Extract the [X, Y] coordinate from the center of the cell holding the provided text.  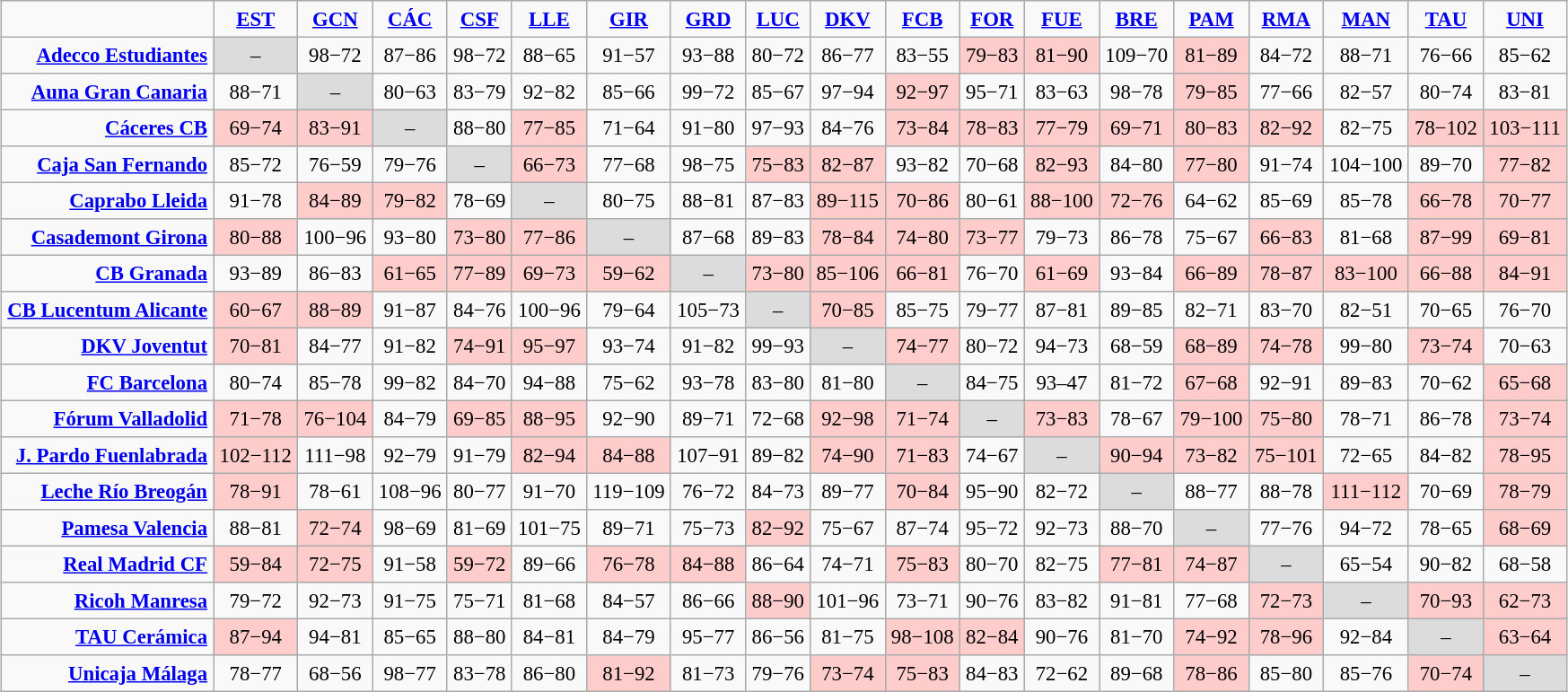
71−83 [923, 455]
Real Madrid CF [108, 564]
Casademont Girona [108, 237]
63−64 [1526, 636]
92−90 [629, 418]
77−66 [1285, 92]
91−81 [1136, 600]
70−86 [923, 200]
82−93 [1061, 164]
70−68 [992, 164]
83−82 [1061, 600]
111−98 [336, 455]
80−83 [1212, 127]
82−94 [549, 455]
86−83 [336, 273]
79−64 [629, 310]
70−81 [256, 346]
91−87 [409, 310]
73−84 [923, 127]
74−90 [847, 455]
99−72 [707, 92]
85−66 [629, 92]
66−73 [549, 164]
70−69 [1445, 491]
DKV Joventut [108, 346]
82−72 [1061, 491]
93−89 [256, 273]
82−87 [847, 164]
DKV [847, 19]
74−87 [1212, 564]
95−97 [549, 346]
97−93 [778, 127]
74−77 [923, 346]
78−102 [1445, 127]
Caprabo Lleida [108, 200]
85−76 [1366, 673]
68−89 [1212, 346]
101−75 [549, 528]
86−66 [707, 600]
94−88 [549, 382]
93−88 [707, 55]
78−65 [1445, 528]
78−67 [1136, 418]
87−86 [409, 55]
94−81 [336, 636]
67−68 [1212, 382]
85−67 [778, 92]
78−61 [336, 491]
84−82 [1445, 455]
66−78 [1445, 200]
79−77 [992, 310]
108−96 [409, 491]
93−74 [629, 346]
FUE [1061, 19]
91−75 [409, 600]
111−112 [1366, 491]
98−69 [409, 528]
72−74 [336, 528]
91−78 [256, 200]
GIR [629, 19]
84−81 [549, 636]
61−69 [1061, 273]
TAU Cerámica [108, 636]
95−90 [992, 491]
92−79 [409, 455]
87−74 [923, 528]
RMA [1285, 19]
84−83 [992, 673]
87−83 [778, 200]
81−69 [479, 528]
77−85 [549, 127]
69−73 [549, 273]
71−64 [629, 127]
TAU [1445, 19]
UNI [1526, 19]
CSF [479, 19]
GRD [707, 19]
81−80 [847, 382]
87−99 [1445, 237]
88−65 [549, 55]
85−69 [1285, 200]
73−71 [923, 600]
64−62 [1212, 200]
Pamesa Valencia [108, 528]
92−91 [1285, 382]
70−62 [1445, 382]
93–47 [1061, 382]
68−58 [1526, 564]
90−94 [1136, 455]
103−111 [1526, 127]
LLE [549, 19]
77−86 [549, 237]
99−93 [778, 346]
86−77 [847, 55]
88−78 [1285, 491]
70−85 [847, 310]
88−90 [778, 600]
94−72 [1366, 528]
85−72 [256, 164]
MAN [1366, 19]
85−62 [1526, 55]
81−90 [1061, 55]
98−108 [923, 636]
76−66 [1445, 55]
84−77 [336, 346]
92−82 [549, 92]
99−82 [409, 382]
77−89 [479, 273]
84−89 [336, 200]
70−77 [1526, 200]
105−73 [707, 310]
68−59 [1136, 346]
80−77 [479, 491]
83−91 [336, 127]
Caja San Fernando [108, 164]
80−63 [409, 92]
88−89 [336, 310]
74−91 [479, 346]
89−66 [549, 564]
82−71 [1212, 310]
70−93 [1445, 600]
73−82 [1212, 455]
95−77 [707, 636]
70−65 [1445, 310]
84−72 [1285, 55]
88−95 [549, 418]
73−83 [1061, 418]
92−98 [847, 418]
89−70 [1445, 164]
81−73 [707, 673]
79−72 [256, 600]
66−83 [1285, 237]
59−84 [256, 564]
77−81 [1136, 564]
88−100 [1061, 200]
84−80 [1136, 164]
78−91 [256, 491]
107−91 [707, 455]
81−70 [1136, 636]
84−57 [629, 600]
81−75 [847, 636]
70−63 [1526, 346]
69−71 [1136, 127]
75−62 [629, 382]
98−77 [409, 673]
69−85 [479, 418]
68−56 [336, 673]
94−73 [1061, 346]
84−73 [778, 491]
Auna Gran Canaria [108, 92]
109−70 [1136, 55]
81−92 [629, 673]
76−104 [336, 418]
EST [256, 19]
FC Barcelona [108, 382]
59−62 [629, 273]
78−84 [847, 237]
Cáceres CB [108, 127]
86−80 [549, 673]
74−80 [923, 237]
GCN [336, 19]
81−72 [1136, 382]
86−56 [778, 636]
84−91 [1526, 273]
82−57 [1366, 92]
CB Lucentum Alicante [108, 310]
73−77 [992, 237]
99−80 [1366, 346]
101−96 [847, 600]
87−68 [707, 237]
87−94 [256, 636]
81−89 [1212, 55]
71−78 [256, 418]
98−78 [1136, 92]
89−68 [1136, 673]
89−115 [847, 200]
83−63 [1061, 92]
70−74 [1445, 673]
88−70 [1136, 528]
65−54 [1366, 564]
93−82 [923, 164]
66−89 [1212, 273]
92−97 [923, 92]
82−84 [992, 636]
75−73 [707, 528]
83−100 [1366, 273]
91−58 [409, 564]
79−85 [1212, 92]
93−78 [707, 382]
PAM [1212, 19]
CB Granada [108, 273]
82−51 [1366, 310]
85−65 [409, 636]
78−71 [1366, 418]
69−81 [1526, 237]
59−72 [479, 564]
95−72 [992, 528]
Leche Río Breogán [108, 491]
72−76 [1136, 200]
74−71 [847, 564]
89−85 [1136, 310]
79−100 [1212, 418]
Adecco Estudiantes [108, 55]
85−75 [923, 310]
91−74 [1285, 164]
79−83 [992, 55]
60−67 [256, 310]
77−76 [1285, 528]
75−71 [479, 600]
89−77 [847, 491]
76−59 [336, 164]
88−77 [1212, 491]
76−72 [707, 491]
Fórum Valladolid [108, 418]
CÁC [409, 19]
Ricoh Manresa [108, 600]
102−112 [256, 455]
104−100 [1366, 164]
66−88 [1445, 273]
79−82 [409, 200]
75−101 [1285, 455]
92−84 [1366, 636]
80−61 [992, 200]
77−80 [1212, 164]
78−77 [256, 673]
72−73 [1285, 600]
78−83 [992, 127]
74−92 [1212, 636]
85−80 [1285, 673]
LUC [778, 19]
80−70 [992, 564]
FOR [992, 19]
77−79 [1061, 127]
91−79 [479, 455]
93−80 [409, 237]
72−68 [778, 418]
74−67 [992, 455]
78−87 [1285, 273]
68−69 [1526, 528]
83−80 [778, 382]
76−78 [629, 564]
93−84 [1136, 273]
83−55 [923, 55]
78−79 [1526, 491]
78−96 [1285, 636]
72−62 [1061, 673]
85−106 [847, 273]
78−69 [479, 200]
89−82 [778, 455]
J. Pardo Fuenlabrada [108, 455]
98−75 [707, 164]
95−71 [992, 92]
80−88 [256, 237]
77−82 [1526, 164]
72−65 [1366, 455]
BRE [1136, 19]
91−57 [629, 55]
78−95 [1526, 455]
70−84 [923, 491]
90−82 [1445, 564]
78−86 [1212, 673]
83−70 [1285, 310]
80−75 [629, 200]
75−80 [1285, 418]
91−80 [707, 127]
87−81 [1061, 310]
86−64 [778, 564]
84−75 [992, 382]
Unicaja Málaga [108, 673]
119−109 [629, 491]
83−79 [479, 92]
83−81 [1526, 92]
FCB [923, 19]
61−65 [409, 273]
69−74 [256, 127]
71−74 [923, 418]
84−70 [479, 382]
91−70 [549, 491]
97−94 [847, 92]
83−78 [479, 673]
65−68 [1526, 382]
79−73 [1061, 237]
66−81 [923, 273]
72−75 [336, 564]
74−78 [1285, 346]
62−73 [1526, 600]
